Return [X, Y] of the center of cell containing provided text 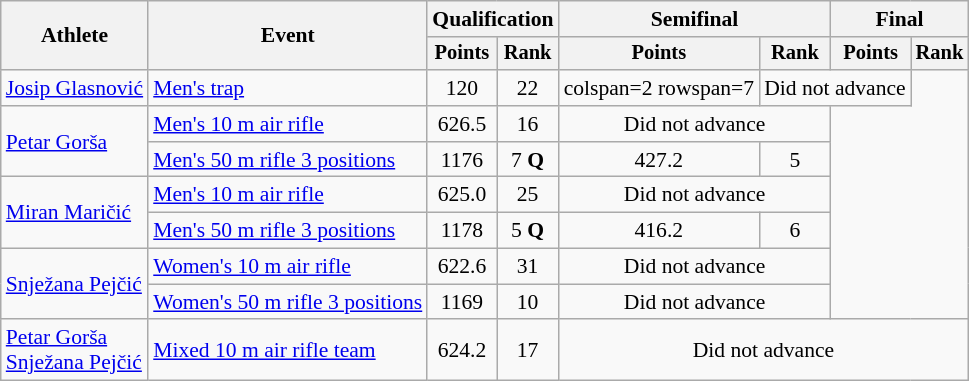
Snježana Pejčić [74, 284]
Men's trap [288, 88]
Women's 50 m rifle 3 positions [288, 302]
120 [462, 88]
Petar GoršaSnježana Pejčić [74, 350]
622.6 [462, 267]
5 [795, 160]
22 [528, 88]
17 [528, 350]
Event [288, 36]
626.5 [462, 124]
25 [528, 195]
16 [528, 124]
10 [528, 302]
Miran Maričić [74, 212]
1176 [462, 160]
Final [900, 19]
Qualification [492, 19]
Josip Glasnović [74, 88]
427.2 [660, 160]
Mixed 10 m air rifle team [288, 350]
7 Q [528, 160]
624.2 [462, 350]
Semifinal [695, 19]
31 [528, 267]
1178 [462, 231]
colspan=2 rowspan=7 [660, 88]
Athlete [74, 36]
5 Q [528, 231]
Women's 10 m air rifle [288, 267]
625.0 [462, 195]
1169 [462, 302]
6 [795, 231]
416.2 [660, 231]
Petar Gorša [74, 142]
